Detect which cell encompasses the target text, then output its (X, Y) center coordinate. 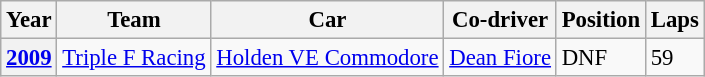
2009 (29, 58)
DNF (600, 58)
Holden VE Commodore (328, 58)
Triple F Racing (134, 58)
Position (600, 20)
Team (134, 20)
59 (674, 58)
Co-driver (500, 20)
Year (29, 20)
Laps (674, 20)
Car (328, 20)
Dean Fiore (500, 58)
